Determine the (X, Y) coordinate at the center of the cell enclosing the given text.  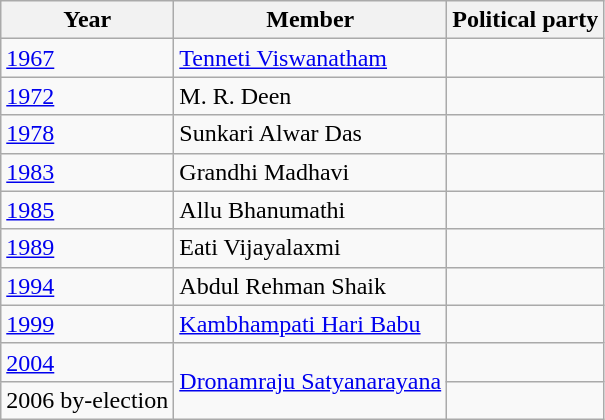
1999 (88, 324)
1989 (88, 248)
Eati Vijayalaxmi (310, 248)
1985 (88, 210)
1983 (88, 172)
Kambhampati Hari Babu (310, 324)
1978 (88, 134)
2006 by-election (88, 400)
2004 (88, 362)
1994 (88, 286)
1967 (88, 58)
Dronamraju Satyanarayana (310, 381)
Year (88, 20)
M. R. Deen (310, 96)
Grandhi Madhavi (310, 172)
Member (310, 20)
Political party (526, 20)
Allu Bhanumathi (310, 210)
Abdul Rehman Shaik (310, 286)
1972 (88, 96)
Tenneti Viswanatham (310, 58)
Sunkari Alwar Das (310, 134)
